Capture the cell that displays the provided text and extract its (x, y) central coordinate. 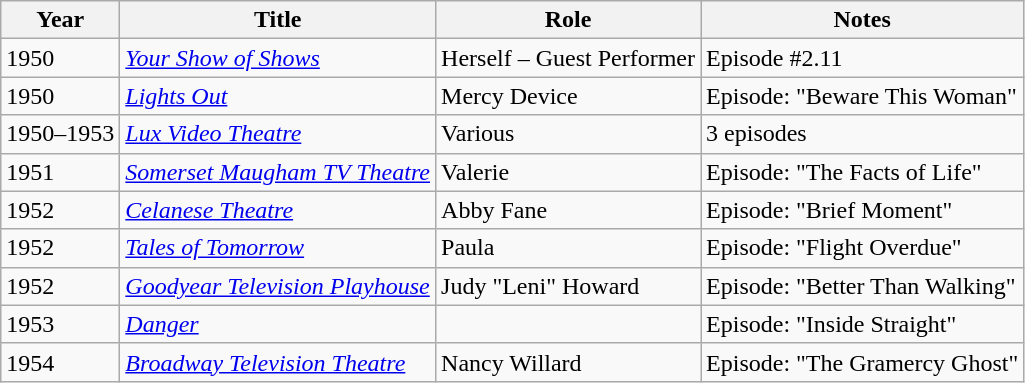
Broadway Television Theatre (278, 362)
Celanese Theatre (278, 210)
1954 (60, 362)
3 episodes (862, 134)
Title (278, 20)
Lights Out (278, 96)
Abby Fane (568, 210)
Notes (862, 20)
Episode: "Brief Moment" (862, 210)
Episode #2.11 (862, 58)
Episode: "The Facts of Life" (862, 172)
Various (568, 134)
Somerset Maugham TV Theatre (278, 172)
Your Show of Shows (278, 58)
Role (568, 20)
Episode: "Flight Overdue" (862, 248)
Episode: "The Gramercy Ghost" (862, 362)
Year (60, 20)
Goodyear Television Playhouse (278, 286)
Paula (568, 248)
Episode: "Better Than Walking" (862, 286)
Episode: "Beware This Woman" (862, 96)
1953 (60, 324)
Mercy Device (568, 96)
1950–1953 (60, 134)
Danger (278, 324)
Episode: "Inside Straight" (862, 324)
Lux Video Theatre (278, 134)
Herself – Guest Performer (568, 58)
Tales of Tomorrow (278, 248)
1951 (60, 172)
Nancy Willard (568, 362)
Valerie (568, 172)
Judy "Leni" Howard (568, 286)
